Extract the [x, y] coordinate from the center of the cell holding the provided text.  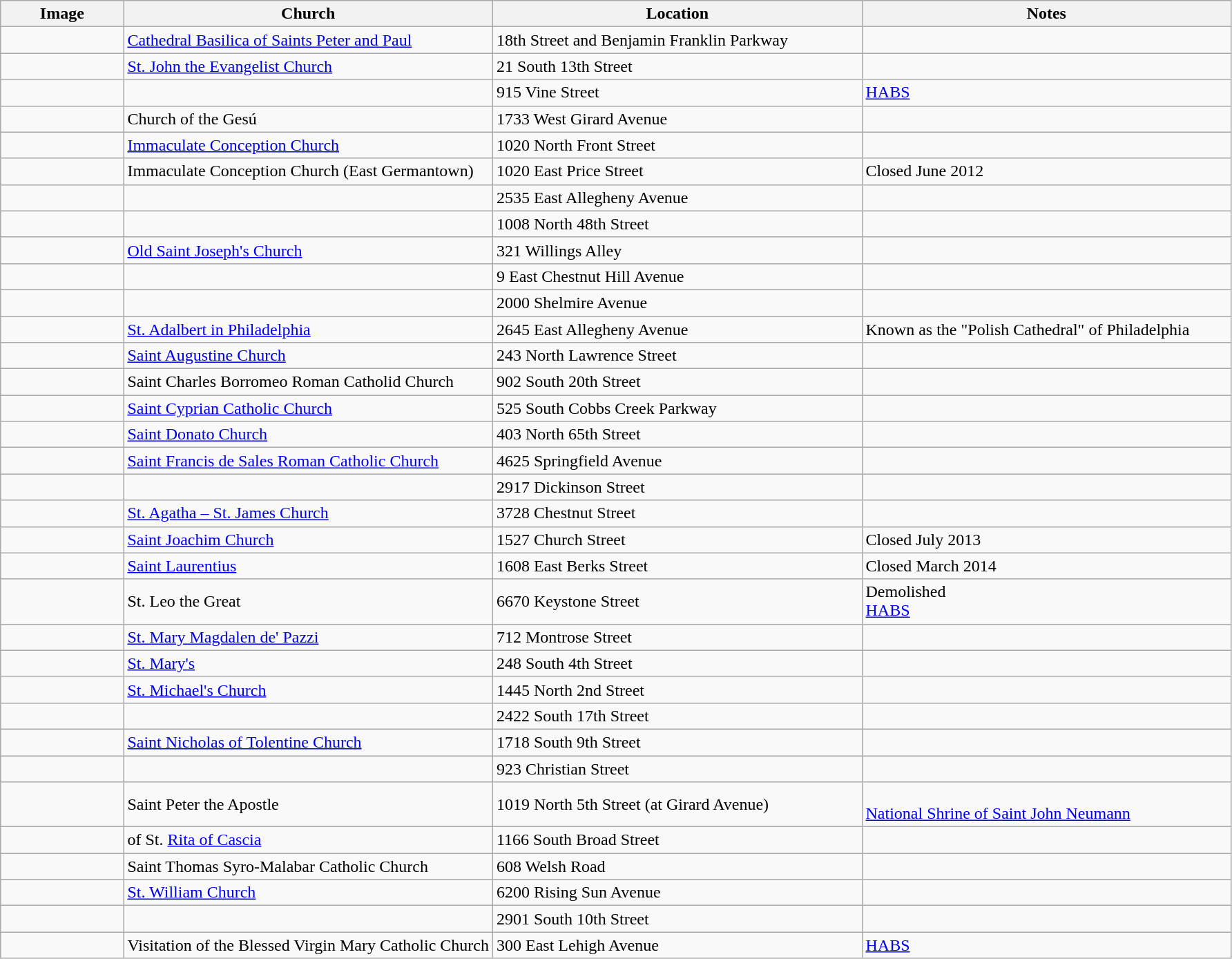
St. Michael's Church [308, 690]
Visitation of the Blessed Virgin Mary Catholic Church [308, 945]
1008 North 48th Street [677, 224]
1445 North 2nd Street [677, 690]
St. William Church [308, 893]
DemolishedHABS [1047, 601]
Cathedral Basilica of Saints Peter and Paul [308, 40]
St. Leo the Great [308, 601]
1020 East Price Street [677, 171]
608 Welsh Road [677, 866]
of St. Rita of Cascia [308, 840]
Closed March 2014 [1047, 566]
Immaculate Conception Church [308, 145]
Old Saint Joseph's Church [308, 250]
2917 Dickinson Street [677, 487]
3728 Chestnut Street [677, 513]
6200 Rising Sun Avenue [677, 893]
Known as the "Polish Cathedral" of Philadelphia [1047, 330]
2645 East Allegheny Avenue [677, 330]
Closed June 2012 [1047, 171]
St. Mary's [308, 663]
923 Christian Street [677, 769]
2535 East Allegheny Avenue [677, 198]
Location [677, 14]
Saint Thomas Syro-Malabar Catholic Church [308, 866]
915 Vine Street [677, 93]
Saint Cyprian Catholic Church [308, 408]
Immaculate Conception Church (East Germantown) [308, 171]
St. John the Evangelist Church [308, 66]
243 North Lawrence Street [677, 356]
712 Montrose Street [677, 637]
St. Mary Magdalen de' Pazzi [308, 637]
1020 North Front Street [677, 145]
Saint Augustine Church [308, 356]
248 South 4th Street [677, 663]
6670 Keystone Street [677, 601]
321 Willings Alley [677, 250]
Image [62, 14]
Notes [1047, 14]
902 South 20th Street [677, 382]
403 North 65th Street [677, 435]
21 South 13th Street [677, 66]
National Shrine of Saint John Neumann [1047, 804]
2000 Shelmire Avenue [677, 303]
525 South Cobbs Creek Parkway [677, 408]
18th Street and Benjamin Franklin Parkway [677, 40]
Saint Joachim Church [308, 540]
2901 South 10th Street [677, 919]
4625 Springfield Avenue [677, 461]
300 East Lehigh Avenue [677, 945]
Saint Peter the Apostle [308, 804]
St. Adalbert in Philadelphia [308, 330]
2422 South 17th Street [677, 716]
Saint Donato Church [308, 435]
Saint Nicholas of Tolentine Church [308, 742]
1019 North 5th Street (at Girard Avenue) [677, 804]
1608 East Berks Street [677, 566]
Saint Laurentius [308, 566]
St. Agatha – St. James Church [308, 513]
Closed July 2013 [1047, 540]
1166 South Broad Street [677, 840]
Saint Charles Borromeo Roman Catholid Church [308, 382]
1733 West Girard Avenue [677, 119]
Saint Francis de Sales Roman Catholic Church [308, 461]
Church of the Gesú [308, 119]
1527 Church Street [677, 540]
9 East Chestnut Hill Avenue [677, 276]
Church [308, 14]
1718 South 9th Street [677, 742]
